From the cell containing the given text, extract its center point as (x, y) coordinate. 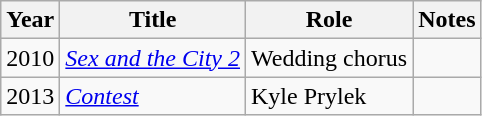
Wedding chorus (330, 58)
Year (30, 20)
Contest (153, 96)
Kyle Prylek (330, 96)
Sex and the City 2 (153, 58)
Role (330, 20)
2013 (30, 96)
2010 (30, 58)
Notes (447, 20)
Title (153, 20)
